Return the (X, Y) coordinate for the center point of the cell that contains the specified text.  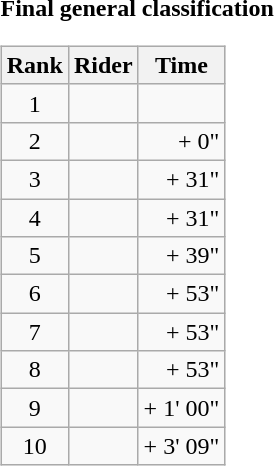
+ 3' 09" (182, 446)
4 (34, 217)
9 (34, 408)
Rider (103, 65)
Time (182, 65)
2 (34, 141)
10 (34, 446)
6 (34, 294)
+ 0" (182, 141)
Rank (34, 65)
3 (34, 179)
8 (34, 370)
+ 39" (182, 256)
+ 1' 00" (182, 408)
7 (34, 332)
5 (34, 256)
1 (34, 103)
